Scan for the cell matching the given text and deliver its [X, Y] coordinate at center. 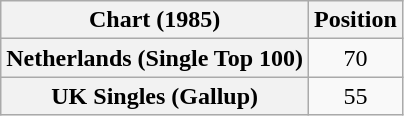
55 [356, 96]
Position [356, 20]
Chart (1985) [155, 20]
Netherlands (Single Top 100) [155, 58]
UK Singles (Gallup) [155, 96]
70 [356, 58]
